Find where the given text appears and provide that cell's center as [x, y] coordinate. 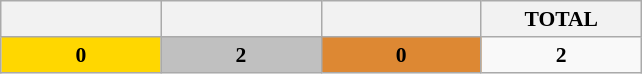
TOTAL [561, 19]
